Search for the cell housing the specified text and yield its (x, y) center coordinate. 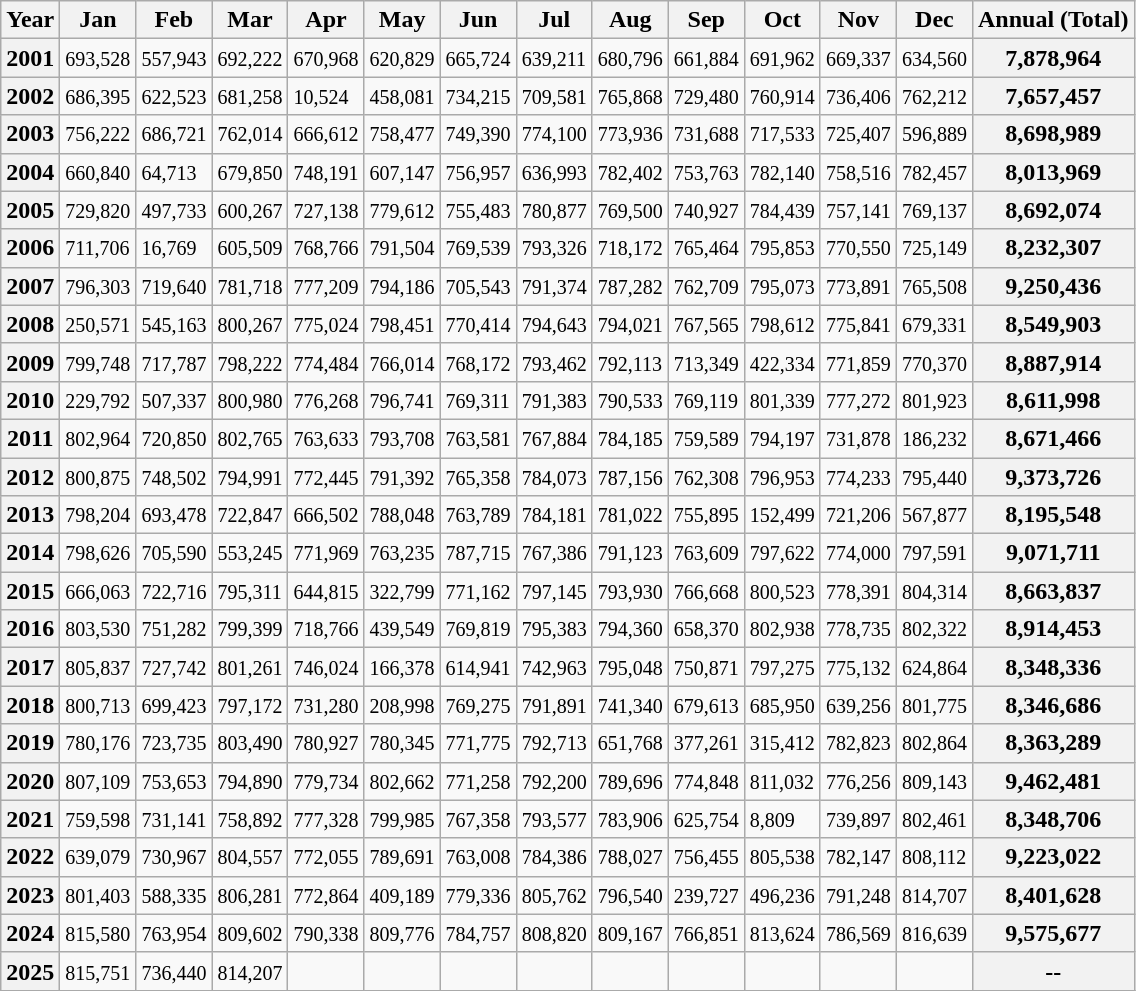
727,138 (326, 210)
2017 (30, 667)
8,363,289 (1053, 743)
792,713 (554, 743)
793,577 (554, 819)
760,914 (782, 96)
439,549 (402, 629)
768,766 (326, 248)
634,560 (934, 58)
802,864 (934, 743)
693,528 (98, 58)
661,884 (706, 58)
801,261 (250, 667)
791,891 (554, 705)
731,141 (174, 819)
2003 (30, 134)
798,612 (782, 324)
636,993 (554, 172)
774,233 (858, 477)
757,141 (858, 210)
762,308 (706, 477)
731,878 (858, 438)
Feb (174, 20)
753,763 (706, 172)
723,735 (174, 743)
767,884 (554, 438)
756,957 (478, 172)
776,256 (858, 781)
774,484 (326, 362)
600,267 (250, 210)
782,823 (858, 743)
497,733 (174, 210)
766,851 (706, 933)
718,766 (326, 629)
756,455 (706, 857)
709,581 (554, 96)
748,191 (326, 172)
788,027 (630, 857)
770,370 (934, 362)
713,349 (706, 362)
766,014 (402, 362)
797,275 (782, 667)
651,768 (630, 743)
802,461 (934, 819)
798,451 (402, 324)
777,328 (326, 819)
776,268 (326, 400)
779,336 (478, 895)
782,402 (630, 172)
679,331 (934, 324)
Oct (782, 20)
763,633 (326, 438)
771,859 (858, 362)
2024 (30, 933)
771,162 (478, 591)
800,523 (782, 591)
2012 (30, 477)
2009 (30, 362)
762,014 (250, 134)
660,840 (98, 172)
802,662 (402, 781)
795,073 (782, 286)
8,549,903 (1053, 324)
8,671,466 (1053, 438)
721,206 (858, 515)
8,195,548 (1053, 515)
786,569 (858, 933)
458,081 (402, 96)
784,386 (554, 857)
759,598 (98, 819)
605,509 (250, 248)
7,657,457 (1053, 96)
768,172 (478, 362)
717,533 (782, 134)
792,200 (554, 781)
808,820 (554, 933)
596,889 (934, 134)
763,235 (402, 553)
409,189 (402, 895)
806,281 (250, 895)
665,724 (478, 58)
800,267 (250, 324)
799,748 (98, 362)
725,407 (858, 134)
639,079 (98, 857)
763,581 (478, 438)
2025 (30, 971)
796,953 (782, 477)
746,024 (326, 667)
794,991 (250, 477)
770,550 (858, 248)
769,819 (478, 629)
588,335 (174, 895)
782,457 (934, 172)
666,063 (98, 591)
791,123 (630, 553)
814,707 (934, 895)
644,815 (326, 591)
803,530 (98, 629)
718,172 (630, 248)
2019 (30, 743)
763,609 (706, 553)
607,147 (402, 172)
693,478 (174, 515)
794,643 (554, 324)
722,716 (174, 591)
805,538 (782, 857)
793,708 (402, 438)
624,864 (934, 667)
2011 (30, 438)
2022 (30, 857)
377,261 (706, 743)
Jun (478, 20)
553,245 (250, 553)
800,980 (250, 400)
763,008 (478, 857)
809,143 (934, 781)
793,930 (630, 591)
771,775 (478, 743)
2007 (30, 286)
699,423 (174, 705)
639,211 (554, 58)
809,776 (402, 933)
507,337 (174, 400)
797,591 (934, 553)
795,440 (934, 477)
796,741 (402, 400)
794,197 (782, 438)
Nov (858, 20)
2020 (30, 781)
Sep (706, 20)
789,696 (630, 781)
679,850 (250, 172)
730,967 (174, 857)
799,399 (250, 629)
789,691 (402, 857)
8,698,989 (1053, 134)
2016 (30, 629)
734,215 (478, 96)
9,223,022 (1053, 857)
790,533 (630, 400)
686,395 (98, 96)
802,322 (934, 629)
795,048 (630, 667)
614,941 (478, 667)
229,792 (98, 400)
7,878,964 (1053, 58)
780,927 (326, 743)
800,875 (98, 477)
774,848 (706, 781)
9,373,726 (1053, 477)
803,490 (250, 743)
774,100 (554, 134)
799,985 (402, 819)
794,186 (402, 286)
784,757 (478, 933)
686,721 (174, 134)
794,890 (250, 781)
658,370 (706, 629)
787,282 (630, 286)
791,383 (554, 400)
741,340 (630, 705)
782,147 (858, 857)
777,209 (326, 286)
797,172 (250, 705)
778,735 (858, 629)
8,348,706 (1053, 819)
719,640 (174, 286)
705,543 (478, 286)
774,000 (858, 553)
758,477 (402, 134)
639,256 (858, 705)
805,762 (554, 895)
680,796 (630, 58)
758,892 (250, 819)
781,022 (630, 515)
666,502 (326, 515)
794,360 (630, 629)
620,829 (402, 58)
804,314 (934, 591)
2015 (30, 591)
322,799 (402, 591)
769,539 (478, 248)
781,718 (250, 286)
Mar (250, 20)
793,462 (554, 362)
814,207 (250, 971)
705,590 (174, 553)
772,055 (326, 857)
756,222 (98, 134)
Apr (326, 20)
9,250,436 (1053, 286)
801,775 (934, 705)
780,176 (98, 743)
753,653 (174, 781)
740,927 (706, 210)
767,565 (706, 324)
801,923 (934, 400)
250,571 (98, 324)
8,346,686 (1053, 705)
Jul (554, 20)
8,013,969 (1053, 172)
736,440 (174, 971)
8,809 (782, 819)
Aug (630, 20)
679,613 (706, 705)
775,841 (858, 324)
769,137 (934, 210)
793,326 (554, 248)
8,611,998 (1053, 400)
742,963 (554, 667)
2005 (30, 210)
815,580 (98, 933)
729,480 (706, 96)
727,742 (174, 667)
787,156 (630, 477)
2004 (30, 172)
770,414 (478, 324)
8,348,336 (1053, 667)
9,462,481 (1053, 781)
794,021 (630, 324)
795,853 (782, 248)
717,787 (174, 362)
557,943 (174, 58)
771,969 (326, 553)
775,132 (858, 667)
731,688 (706, 134)
725,149 (934, 248)
722,847 (250, 515)
809,167 (630, 933)
778,391 (858, 591)
2018 (30, 705)
791,248 (858, 895)
788,048 (402, 515)
8,232,307 (1053, 248)
798,222 (250, 362)
769,500 (630, 210)
720,850 (174, 438)
2008 (30, 324)
809,602 (250, 933)
791,504 (402, 248)
May (402, 20)
8,887,914 (1053, 362)
791,374 (554, 286)
796,540 (630, 895)
755,483 (478, 210)
773,891 (858, 286)
166,378 (402, 667)
685,950 (782, 705)
779,612 (402, 210)
791,392 (402, 477)
759,589 (706, 438)
681,258 (250, 96)
Annual (Total) (1053, 20)
670,968 (326, 58)
772,864 (326, 895)
758,516 (858, 172)
762,212 (934, 96)
765,464 (706, 248)
766,668 (706, 591)
-- (1053, 971)
802,964 (98, 438)
795,311 (250, 591)
8,692,074 (1053, 210)
2002 (30, 96)
731,280 (326, 705)
422,334 (782, 362)
750,871 (706, 667)
765,358 (478, 477)
769,311 (478, 400)
767,358 (478, 819)
815,751 (98, 971)
751,282 (174, 629)
795,383 (554, 629)
186,232 (934, 438)
784,439 (782, 210)
779,734 (326, 781)
784,181 (554, 515)
Dec (934, 20)
755,895 (706, 515)
2023 (30, 895)
8,663,837 (1053, 591)
622,523 (174, 96)
2006 (30, 248)
2001 (30, 58)
2010 (30, 400)
784,185 (630, 438)
666,612 (326, 134)
783,906 (630, 819)
739,897 (858, 819)
790,338 (326, 933)
797,622 (782, 553)
802,765 (250, 438)
239,727 (706, 895)
798,626 (98, 553)
729,820 (98, 210)
765,508 (934, 286)
496,236 (782, 895)
805,837 (98, 667)
796,303 (98, 286)
802,938 (782, 629)
813,624 (782, 933)
748,502 (174, 477)
787,715 (478, 553)
811,032 (782, 781)
749,390 (478, 134)
780,877 (554, 210)
808,112 (934, 857)
Jan (98, 20)
763,954 (174, 933)
777,272 (858, 400)
782,140 (782, 172)
800,713 (98, 705)
9,071,711 (1053, 553)
762,709 (706, 286)
669,337 (858, 58)
773,936 (630, 134)
625,754 (706, 819)
692,222 (250, 58)
2014 (30, 553)
801,339 (782, 400)
2013 (30, 515)
775,024 (326, 324)
801,403 (98, 895)
64,713 (174, 172)
765,868 (630, 96)
545,163 (174, 324)
208,998 (402, 705)
769,119 (706, 400)
816,639 (934, 933)
767,386 (554, 553)
8,914,453 (1053, 629)
736,406 (858, 96)
784,073 (554, 477)
763,789 (478, 515)
772,445 (326, 477)
807,109 (98, 781)
711,706 (98, 248)
2021 (30, 819)
798,204 (98, 515)
691,962 (782, 58)
152,499 (782, 515)
8,401,628 (1053, 895)
797,145 (554, 591)
315,412 (782, 743)
567,877 (934, 515)
792,113 (630, 362)
771,258 (478, 781)
804,557 (250, 857)
16,769 (174, 248)
9,575,677 (1053, 933)
780,345 (402, 743)
Year (30, 20)
769,275 (478, 705)
10,524 (326, 96)
